Find where the given text appears and provide that cell's center as [x, y] coordinate. 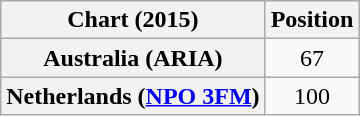
Australia (ARIA) [133, 58]
Position [312, 20]
100 [312, 96]
Netherlands (NPO 3FM) [133, 96]
67 [312, 58]
Chart (2015) [133, 20]
